Output the (x, y) coordinate of the center of the cell containing the given text.  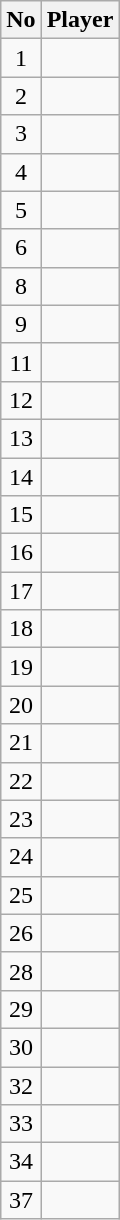
15 (21, 515)
9 (21, 324)
No (21, 20)
34 (21, 1162)
2 (21, 96)
22 (21, 781)
24 (21, 857)
18 (21, 629)
28 (21, 971)
3 (21, 134)
30 (21, 1047)
26 (21, 933)
19 (21, 667)
32 (21, 1085)
4 (21, 172)
5 (21, 210)
29 (21, 1009)
23 (21, 819)
37 (21, 1200)
14 (21, 477)
8 (21, 286)
17 (21, 591)
Player (80, 20)
12 (21, 400)
21 (21, 743)
1 (21, 58)
20 (21, 705)
33 (21, 1124)
11 (21, 362)
13 (21, 438)
6 (21, 248)
16 (21, 553)
25 (21, 895)
